Provide the (X, Y) coordinate of the cell's center where the given text is located.  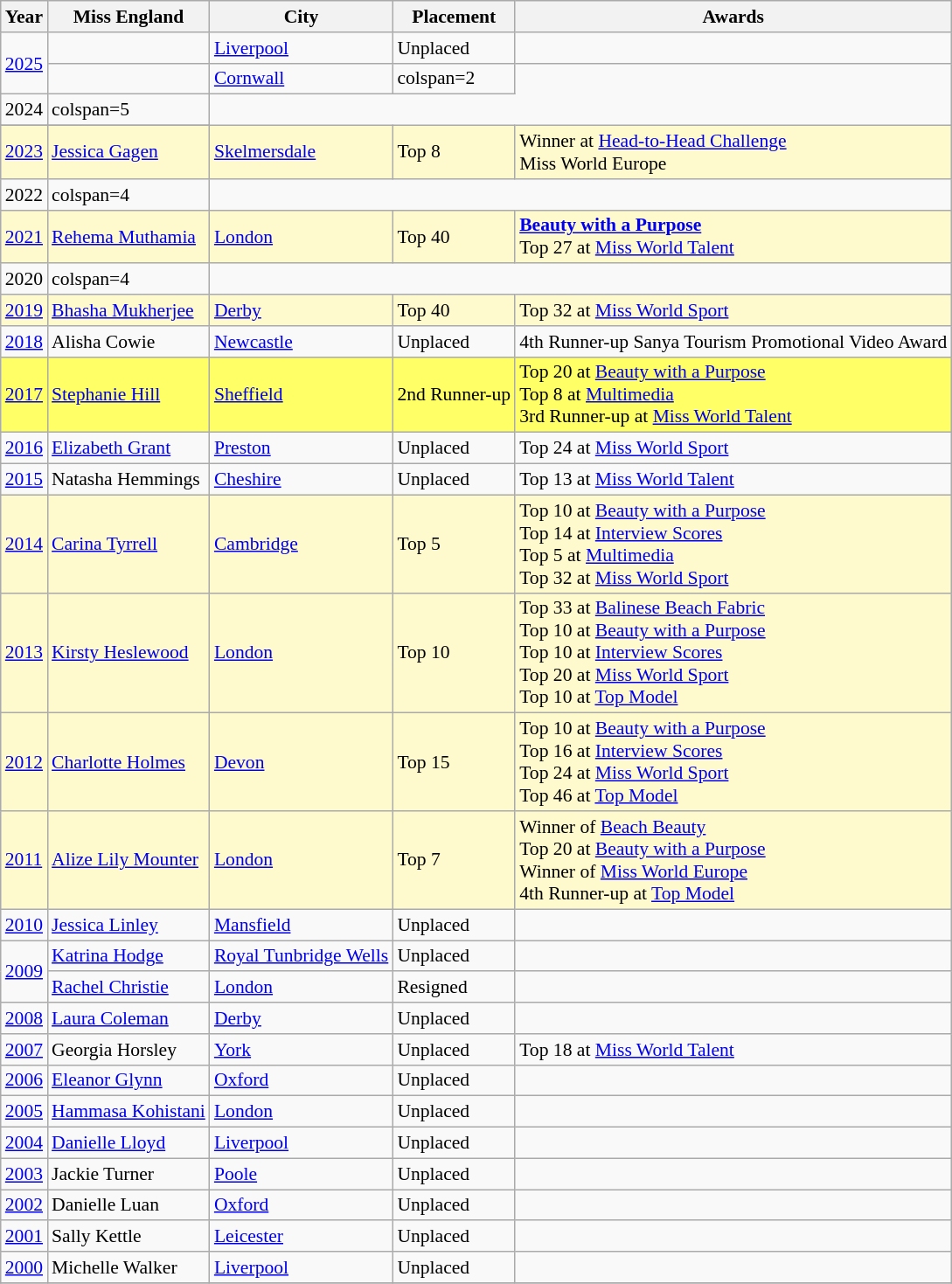
Beauty with a PurposeTop 27 at Miss World Talent (733, 236)
Jackie Turner (129, 1174)
Newcastle (301, 342)
2009 (24, 972)
Top 10 at Beauty with a Purpose Top 14 at Interview Scores Top 5 at Multimedia Top 32 at Miss World Sport (733, 544)
2007 (24, 1050)
Sheffield (301, 395)
2019 (24, 310)
2005 (24, 1112)
2020 (24, 280)
Leicester (301, 1237)
2002 (24, 1205)
Winner at Head-to-Head ChallengeMiss World Europe (733, 152)
Stephanie Hill (129, 395)
2015 (24, 480)
Hammasa Kohistani (129, 1112)
Sally Kettle (129, 1237)
Preston (301, 448)
Top 7 (454, 860)
Cheshire (301, 480)
2014 (24, 544)
2023 (24, 152)
Natasha Hemmings (129, 480)
City (301, 17)
Top 13 at Miss World Talent (733, 480)
2003 (24, 1174)
Elizabeth Grant (129, 448)
Georgia Horsley (129, 1050)
Katrina Hodge (129, 956)
colspan=2 (454, 79)
Top 24 at Miss World Sport (733, 448)
Top 8 (454, 152)
Michelle Walker (129, 1267)
Year (24, 17)
2004 (24, 1143)
2022 (24, 195)
Miss England (129, 17)
Top 15 (454, 762)
2012 (24, 762)
Rehema Muthamia (129, 236)
Top 10 (454, 653)
2000 (24, 1267)
Devon (301, 762)
2011 (24, 860)
Top 10 at Beauty with a Purpose Top 16 at Interview Scores Top 24 at Miss World Sport Top 46 at Top Model (733, 762)
Skelmersdale (301, 152)
Cornwall (301, 79)
Top 18 at Miss World Talent (733, 1050)
Resigned (454, 988)
Placement (454, 17)
York (301, 1050)
Bhasha Mukherjee (129, 310)
2024 (24, 110)
Royal Tunbridge Wells (301, 956)
2001 (24, 1237)
Danielle Luan (129, 1205)
Danielle Lloyd (129, 1143)
Mansfield (301, 925)
2025 (24, 63)
2008 (24, 1018)
Winner of Beach BeautyTop 20 at Beauty with a Purpose Winner of Miss World Europe 4th Runner-up at Top Model (733, 860)
2006 (24, 1080)
Jessica Gagen (129, 152)
Awards (733, 17)
Top 33 at Balinese Beach Fabric Top 10 at Beauty with a Purpose Top 10 at Interview Scores Top 20 at Miss World Sport Top 10 at Top Model (733, 653)
Cambridge (301, 544)
2nd Runner-up (454, 395)
Jessica Linley (129, 925)
Eleanor Glynn (129, 1080)
Rachel Christie (129, 988)
Carina Tyrrell (129, 544)
2018 (24, 342)
2010 (24, 925)
2013 (24, 653)
Top 5 (454, 544)
Kirsty Heslewood (129, 653)
colspan=5 (129, 110)
Top 32 at Miss World Sport (733, 310)
Laura Coleman (129, 1018)
Alize Lily Mounter (129, 860)
Top 20 at Beauty with a PurposeTop 8 at Multimedia3rd Runner-up at Miss World Talent (733, 395)
Alisha Cowie (129, 342)
2021 (24, 236)
Charlotte Holmes (129, 762)
Poole (301, 1174)
4th Runner-up Sanya Tourism Promotional Video Award (733, 342)
2016 (24, 448)
2017 (24, 395)
